Extract the [x, y] coordinate from the center of the cell holding the provided text.  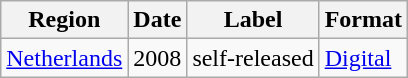
Date [158, 20]
Digital [363, 58]
Netherlands [64, 58]
Label [253, 20]
self-released [253, 58]
Format [363, 20]
2008 [158, 58]
Region [64, 20]
